Pinpoint the cell where the given text exists, returning its [x, y] midpoint coordinate. 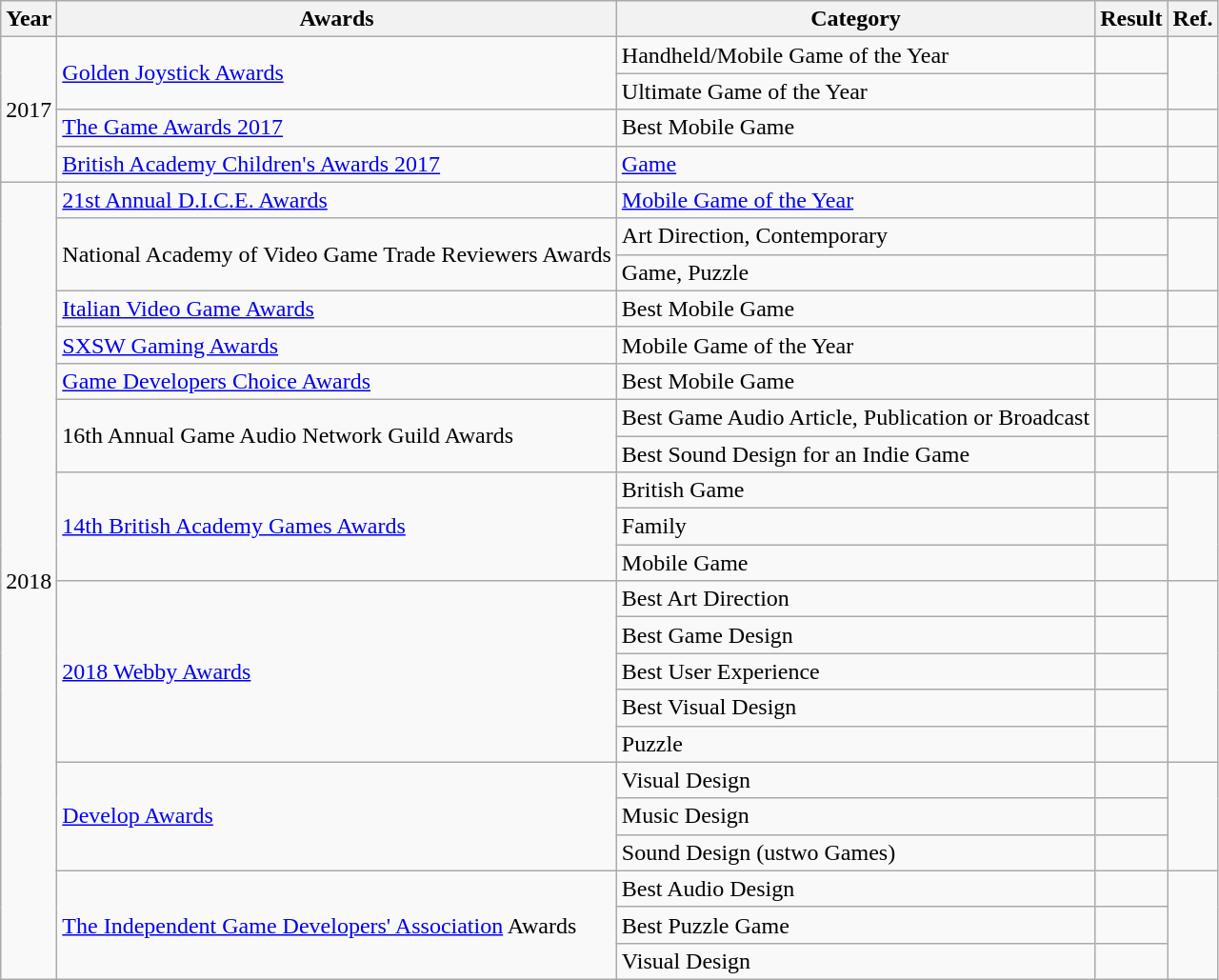
Best Game Audio Article, Publication or Broadcast [855, 417]
2018 [29, 581]
Game [855, 164]
Best Art Direction [855, 599]
Best Sound Design for an Indie Game [855, 454]
Mobile Game [855, 563]
Golden Joystick Awards [337, 73]
Ultimate Game of the Year [855, 91]
Best Game Design [855, 635]
Handheld/Mobile Game of the Year [855, 55]
British Game [855, 490]
2017 [29, 110]
Ref. [1192, 19]
SXSW Gaming Awards [337, 345]
Game Developers Choice Awards [337, 381]
Year [29, 19]
21st Annual D.I.C.E. Awards [337, 200]
Develop Awards [337, 816]
2018 Webby Awards [337, 671]
Sound Design (ustwo Games) [855, 852]
Best Audio Design [855, 889]
National Academy of Video Game Trade Reviewers Awards [337, 254]
Best User Experience [855, 671]
14th British Academy Games Awards [337, 527]
Best Puzzle Game [855, 925]
Awards [337, 19]
The Game Awards 2017 [337, 128]
Italian Video Game Awards [337, 309]
British Academy Children's Awards 2017 [337, 164]
16th Annual Game Audio Network Guild Awards [337, 435]
The Independent Game Developers' Association Awards [337, 925]
Family [855, 527]
Result [1131, 19]
Music Design [855, 816]
Art Direction, Contemporary [855, 236]
Best Visual Design [855, 708]
Puzzle [855, 744]
Category [855, 19]
Game, Puzzle [855, 272]
